Find where the given text appears and provide that cell's center as (x, y) coordinate. 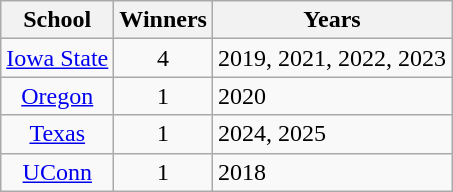
Years (332, 20)
Iowa State (58, 58)
Oregon (58, 96)
Winners (164, 20)
2020 (332, 96)
Texas (58, 134)
4 (164, 58)
2024, 2025 (332, 134)
School (58, 20)
UConn (58, 172)
2018 (332, 172)
2019, 2021, 2022, 2023 (332, 58)
